Output the [x, y] coordinate of the center of the cell containing the given text.  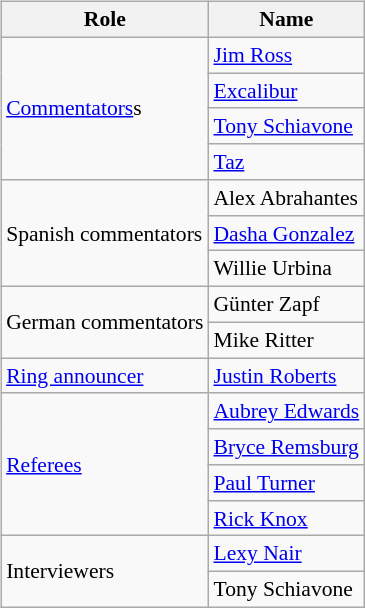
Mike Ritter [286, 340]
Ring announcer [104, 376]
Commentatorss [104, 108]
Bryce Remsburg [286, 447]
Lexy Nair [286, 554]
Spanish commentators [104, 234]
Alex Abrahantes [286, 198]
Paul Turner [286, 483]
German commentators [104, 322]
Willie Urbina [286, 269]
Interviewers [104, 572]
Referees [104, 464]
Name [286, 20]
Günter Zapf [286, 305]
Aubrey Edwards [286, 411]
Justin Roberts [286, 376]
Jim Ross [286, 55]
Excalibur [286, 91]
Role [104, 20]
Taz [286, 162]
Rick Knox [286, 518]
Dasha Gonzalez [286, 233]
